For the text-containing cell, return its midpoint in (x, y) coordinate format. 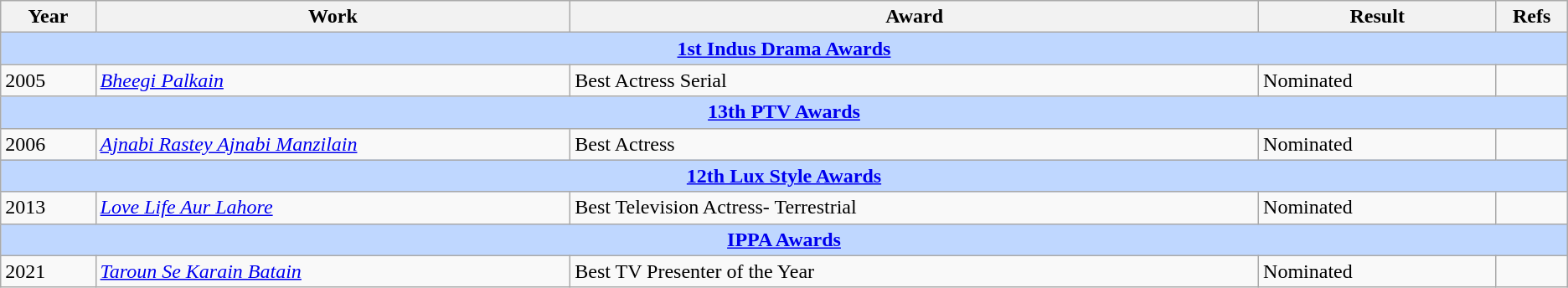
Best Television Actress- Terrestrial (915, 208)
Result (1377, 17)
2021 (49, 271)
Bheegi Palkain (333, 80)
Award (915, 17)
Work (333, 17)
13th PTV Awards (784, 112)
Best Actress (915, 144)
Ajnabi Rastey Ajnabi Manzilain (333, 144)
IPPA Awards (784, 239)
2013 (49, 208)
2005 (49, 80)
2006 (49, 144)
1st Indus Drama Awards (784, 49)
Best TV Presenter of the Year (915, 271)
Best Actress Serial (915, 80)
12th Lux Style Awards (784, 176)
Refs (1531, 17)
Love Life Aur Lahore (333, 208)
Taroun Se Karain Batain (333, 271)
Year (49, 17)
